Find where the given text appears and provide that cell's center as (x, y) coordinate. 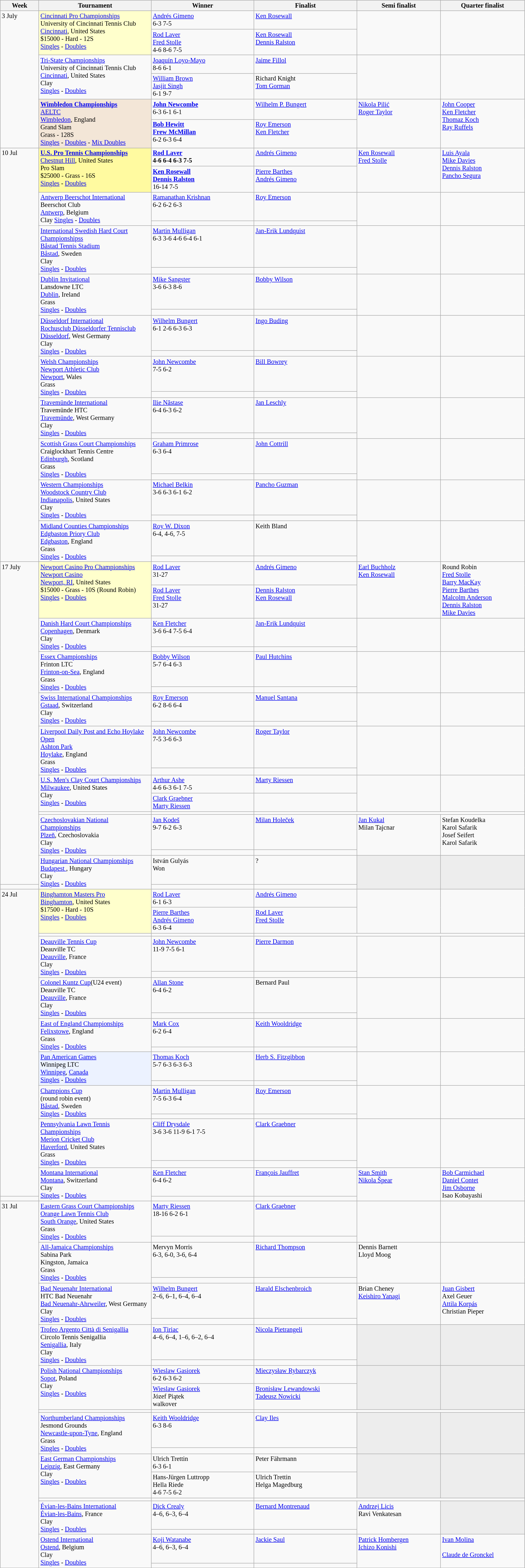
Richard Knight Tom Gorman (305, 86)
Week (20, 5)
Juan Gisbert Axel Geuer Attila Korpás Christian Pieper (483, 1304)
Ostend InternationalOstend, BelgiumClay Singles - Doubles (95, 1551)
Mike Sangster3-6 6-3 8-6 (203, 292)
Pancho Guzman (305, 497)
Mieczysław Rybarczyk (305, 1374)
Düsseldorf InternationalRochusclub Düsseldorfer TennisclubDüsseldorf, West GermanyClaySingles - Doubles (95, 336)
John Newcombe7-5 6-2 (203, 374)
Allan Stone6-4 6-2 (203, 995)
Jan Kukal Milan Tajcnar (399, 835)
Montana InternationalMontana, SwitzerlandClaySingles - Doubles (95, 1184)
Essex ChampionshipsFrinton LTCFrinton-on-Sea, EnglandGrassSingles - Doubles (95, 672)
Earl Buchholz Ken Rosewall (399, 590)
Wieslaw Gasiorek6-2 6-3 6-2 (203, 1374)
Martin Mulligan6-3 3-6 4-6 6-4 6-1 (203, 246)
Rod Laver4-6 6-4 6-3 7-5 (203, 157)
Clay Iles (305, 1430)
Mark Cox6-2 6-4 (203, 1032)
Binghamton Masters ProBinghamton, United States$17500 - Hard - 10SSingles - Doubles (95, 911)
Liverpool Daily Post and Echo Hoylake Open Ashton ParkHoylake, EnglandGrassSingles - Doubles (95, 750)
Nicola Pietrangeli (305, 1342)
Welsh ChampionshipsNewport Athletic ClubNewport, WalesGrassSingles - Doubles (95, 377)
William Brown Jasjit Singh6-1 9-7 (203, 86)
Bernard Montrenaud (305, 1515)
Keith Bland (305, 538)
Mervyn Morris6-3, 6-0, 3-6, 6-4 (203, 1259)
Jan Leschly (305, 415)
Évian-les-Bains InternationalÉvian-les-Bains, FranceClay Singles - Doubles (95, 1518)
Dennis Barnett Lloyd Moog (399, 1263)
Jan Kodeš9-7 6-2 6-3 (203, 832)
Wieslaw Gasiorek Józef Piątekwalkover (203, 1397)
Ken Fletcher6-4 6-2 (203, 1182)
Herb S. Fitzgibbon (305, 1066)
Brian Cheney Keishiro Yanagi (399, 1304)
Travemünde InternationalTravemünde HTCTravemünde, West GermanyClaySingles - Doubles (95, 418)
Rod Laver31-27 (203, 573)
Nikola Pilić Roger Taylor (399, 124)
Keith Wooldridge6-3 8-6 (203, 1430)
Western ChampionshipsWoodstock Country ClubIndianapolis, United StatesClaySingles - Doubles (95, 500)
Koji Watanabe4–6, 6–3, 6–4 (203, 1549)
17 July (20, 723)
Marty Riessen18-16 6-2 6-1 (203, 1219)
John Newcombe7-5 3-6 6-3 (203, 747)
Pierre Darmon (305, 954)
Quarter finalist (483, 5)
Rod Laver Fred Stolle (305, 920)
Antwerp Beerschot InternationalBeerschot ClubAntwerp, Belgium Clay Singles - Doubles (95, 209)
Ulrich Trettin Helga Magedburg (305, 1485)
Midland Counties ChampionshipsEdgbaston Priory ClubEdgbaston, EnglandGrassSingles - Doubles (95, 541)
Manuel Santana (305, 707)
31 Jul (20, 1385)
Winner (203, 5)
Jaime Fillol (305, 64)
Colonel Kuntz Cup(U24 event)Deauville TCDeauville, FranceClaySingles - Doubles (95, 998)
Ion Țiriac4–6, 6–4, 1–6, 6–2, 6–4 (203, 1342)
International Swedish Hard Court ChampionshipssBåstad Tennis StadiumBåstad, SwedenClaySingles - Doubles (95, 250)
Hans-Jürgen Luttropp Hella Riede4-6 7-5 6-2 (203, 1485)
Dublin InvitationalLansdowne LTCDublin, IrelandGrassSingles - Doubles (95, 295)
Bad Neuenahr InternationalHTC Bad NeuenahrBad Neuenahr-Ahrweiler, West GermanyClay Singles - Doubles (95, 1304)
Northumberland ChampionshipsJesmond GroundsNewcastle-upon-Tyne, EnglandGrass Singles - Doubles (95, 1433)
Bob Carmichael Daniel Contet Jim Osborne Isao Kobayashi (483, 1184)
Ulrich Trettin6-3 6-1 (203, 1463)
Rod Laver6-1 6-3 (203, 898)
John Cooper Ken Fletcher Thomaz Koch Ray Ruffels (483, 124)
Ken Rosewall Fred Stolle (399, 170)
István GulyásWon (203, 870)
Bernard Paul (305, 995)
U.S. Men's Clay Court Championships Milwaukee, United StatesClaySingles - Doubles (95, 793)
Richard Thompson (305, 1259)
East of England Championships Felixstowe, EnglandGrassSingles - Doubles (95, 1035)
Wilhelm Bungert2–6, 6–1, 6–4, 6–4 (203, 1301)
Round Robin Fred Stolle Barry MacKay Pierre Barthes Malcolm Anderson Dennis Ralston Mike Davies (483, 590)
Bronisław Lewandowski Tadeusz Nowicki (305, 1397)
Stan Smith Nikola Špear (399, 1184)
Finalist (305, 5)
Harald Elschenbroich (305, 1301)
Semi finalist (399, 5)
Ivan Molina Claude de Gronckel (483, 1551)
Rod Laver Fred Stolle31-27 (203, 601)
Dick Crealy4–6, 6–3, 6–4 (203, 1515)
Eastern Grass Court ChampionshipsOrange Lawn Tennis ClubSouth Orange, United StatesGrass Singles - Doubles (95, 1222)
Clark Graebner Marty Riessen (203, 802)
Czechoslovakian National ChampionshipsPlzeň, CzechoslovakiaClaySingles - Doubles (95, 835)
François Jauffret (305, 1182)
Cincinnati Pro ChampionshipsUniversity of Cincinnati Tennis ClubCincinnati, United States$15000 - Hard - 12SSingles - Doubles (95, 33)
Jackie Saul (305, 1549)
Pierre Barthes Andrés Gimeno (305, 179)
Polish National ChampionshipsSopot, PolandClaySingles - Doubles (95, 1387)
Dennis Ralston Ken Rosewall (305, 601)
Cliff Drysdale3-6 3-6 11-9 6-1 7-5 (203, 1140)
Trofeo Argento Città di SenigalliaCircolo Tennis SenigalliaSenigallia, ItalyClay Singles - Doubles (95, 1345)
Graham Primrose6-3 6-4 (203, 456)
Andrzej Licis Ravi Venkatesan (399, 1518)
Wilhelm Bungert6-1 2-6 6-3 6-3 (203, 333)
Bob Hewitt Frew McMillan6-2 6-3 6-4 (203, 133)
Rod Laver Fred Stolle4-6 8-6 7-5 (203, 42)
John Cottrill (305, 456)
Roger Taylor (305, 747)
Ken Rosewall (305, 20)
Pennsylvania Lawn Tennis ChampionshipsMerion Cricket ClubHaverford, United StatesGrassSingles - Doubles (95, 1143)
Ken Fletcher3-6 6-4 7-5 6-4 (203, 632)
Milan Holeček (305, 832)
Ken Rosewall Dennis Ralston (305, 42)
Wimbledon Championships AELTCWimbledon, EnglandGrand SlamGrass - 128SSingles - Doubles - Mix Doubles (95, 124)
Peter Fährmann (305, 1463)
Martin Mulligan7-5 6-3 6-4 (203, 1100)
Champions Cup (round robin event) Båstad, SwedenSingles - Doubles (95, 1102)
Michael Belkin3-6 6-3 6-1 6-2 (203, 497)
Keith Wooldridge (305, 1032)
Luis Ayala Mike Davies Dennis Ralston Pancho Segura (483, 170)
Danish Hard Court ChampionshipsCopenhagen, DenmarkClaySingles - Doubles (95, 635)
Swiss International ChampionshipsGstaad, SwitzerlandClaySingles - Doubles (95, 709)
Tournament (95, 5)
East German ChampionshipsLeipzig, East GermanyClaySingles - Doubles (95, 1475)
Paul Hutchins (305, 669)
U.S. Pro Tennis ChampionshipsChestnut Hill, United StatesPro Slam$25000 - Grass - 16SSingles - Doubles (95, 170)
Bill Bowrey (305, 374)
Roy W. Dixon6-4, 4-6, 7-5 (203, 538)
Joaquín Loyo-Mayo8-6 6-1 (203, 64)
Ken Rosewall Dennis Ralston16-14 7-5 (203, 179)
Newport Casino Pro ChampionshipsNewport CasinoNewport, RI, United States$15000 - Grass - 10S (Round Robin)Singles - Doubles (95, 590)
Ilie Năstase6-4 6-3 6-2 (203, 415)
? (305, 870)
John Newcombe11-9 7-5 6-1 (203, 954)
Ingo Buding (305, 333)
Arthur Ashe4-6 6-3 6-1 7-5 (203, 784)
Andrés Gimeno6-3 7-5 (203, 20)
Deauville Tennis CupDeauville TCDeauville, FranceClaySingles - Doubles (95, 957)
Scottish Grass Court ChampionshipsCraiglockhart Tennis Centre Edinburgh, ScotlandGrassSingles - Doubles (95, 459)
Wilhelm P. Bungert (305, 109)
Stefan Koudelka Karol Safarik Josef Seifert Karol Safarik (483, 835)
Roy Emerson6-2 8-6 6-4 (203, 707)
John Newcombe6-3 6-1 6-1 (203, 109)
24 Jul (20, 1043)
Bobby Wilson5-7 6-4 6-3 (203, 669)
Patrick Hombergen Ichizo Konishi (399, 1551)
Ramanathan Krishnan6-2 6-2 6-3 (203, 206)
Hungarian National ChampionshipsBudapest , HungaryClaySingles - Doubles (95, 872)
Pierre Barthes Andrés Gimeno6-3 6-4 (203, 920)
All-Jamaica ChampionshipsSabina ParkKingston, JamaicaGrass Singles - Doubles (95, 1263)
10 Jul (20, 355)
3 July (20, 79)
Roy Emerson Ken Fletcher (305, 133)
Tri-State ChampionshipsUniversity of Cincinnati Tennis ClubCincinnati, United StatesClaySingles - Doubles (95, 77)
Pan American GamesWinnipeg LTCWinnipeg, CanadaSingles - Doubles (95, 1069)
Thomas Koch5-7 6-3 6-3 6-3 (203, 1066)
Marty Riessen (305, 784)
Bobby Wilson (305, 292)
